Find where the given text appears and provide that cell's center as [X, Y] coordinate. 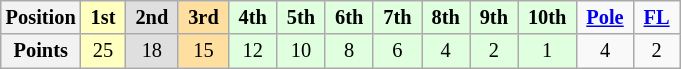
15 [203, 51]
FL [657, 17]
5th [301, 17]
25 [104, 51]
4th [253, 17]
6 [397, 51]
12 [253, 51]
1st [104, 17]
3rd [203, 17]
Pole [604, 17]
Points [41, 51]
18 [152, 51]
8 [349, 51]
Position [41, 17]
1 [547, 51]
10 [301, 51]
7th [397, 17]
6th [349, 17]
9th [494, 17]
8th [446, 17]
2nd [152, 17]
10th [547, 17]
